From the cell containing the given text, extract its center point as [x, y] coordinate. 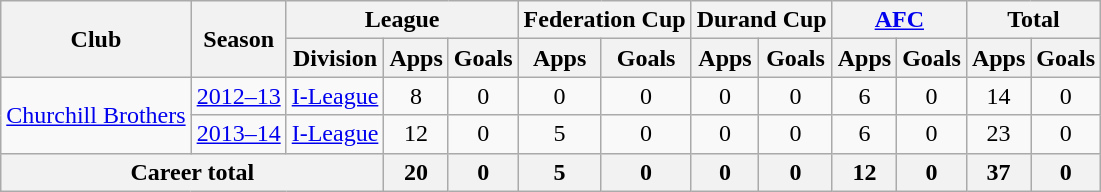
23 [998, 134]
Division [335, 58]
AFC [899, 20]
Season [238, 39]
Federation Cup [604, 20]
37 [998, 172]
Durand Cup [762, 20]
Total [1033, 20]
2013–14 [238, 134]
8 [416, 96]
20 [416, 172]
2012–13 [238, 96]
League [402, 20]
Churchill Brothers [96, 115]
14 [998, 96]
Club [96, 39]
Career total [192, 172]
